Output the [X, Y] coordinate of the center of the cell containing the given text.  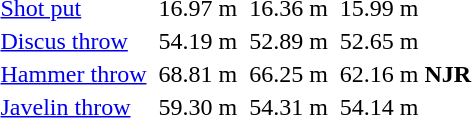
62.16 m NJR [405, 74]
52.65 m [405, 41]
66.25 m [289, 74]
52.89 m [289, 41]
54.19 m [198, 41]
68.81 m [198, 74]
